Detect which cell encompasses the target text, then output its (x, y) center coordinate. 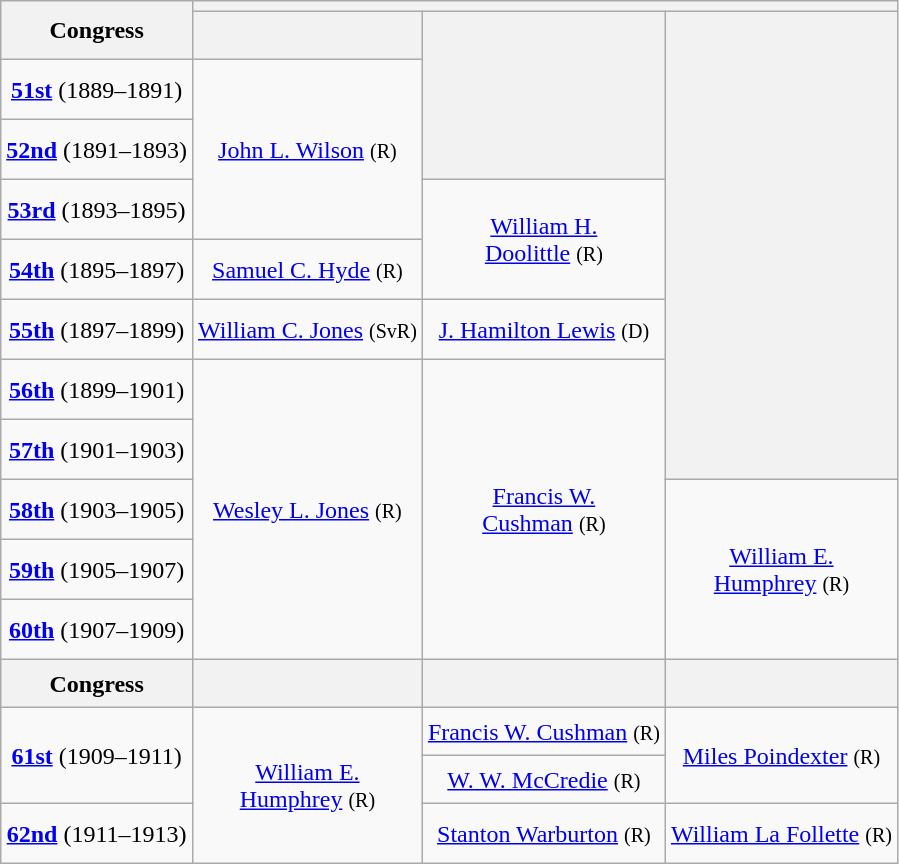
Francis W.Cushman (R) (544, 510)
William La Follette (R) (781, 834)
60th (1907–1909) (97, 630)
Stanton Warburton (R) (544, 834)
52nd (1891–1893) (97, 150)
62nd (1911–1913) (97, 834)
53rd (1893–1895) (97, 210)
57th (1901–1903) (97, 450)
J. Hamilton Lewis (D) (544, 330)
Wesley L. Jones (R) (307, 510)
John L. Wilson (R) (307, 150)
51st (1889–1891) (97, 90)
Francis W. Cushman (R) (544, 732)
61st (1909–1911) (97, 756)
Samuel C. Hyde (R) (307, 270)
56th (1899–1901) (97, 390)
54th (1895–1897) (97, 270)
William H.Doolittle (R) (544, 240)
William C. Jones (SvR) (307, 330)
W. W. McCredie (R) (544, 780)
59th (1905–1907) (97, 570)
58th (1903–1905) (97, 510)
Miles Poindexter (R) (781, 756)
55th (1897–1899) (97, 330)
